Capture the cell that displays the provided text and extract its (X, Y) central coordinate. 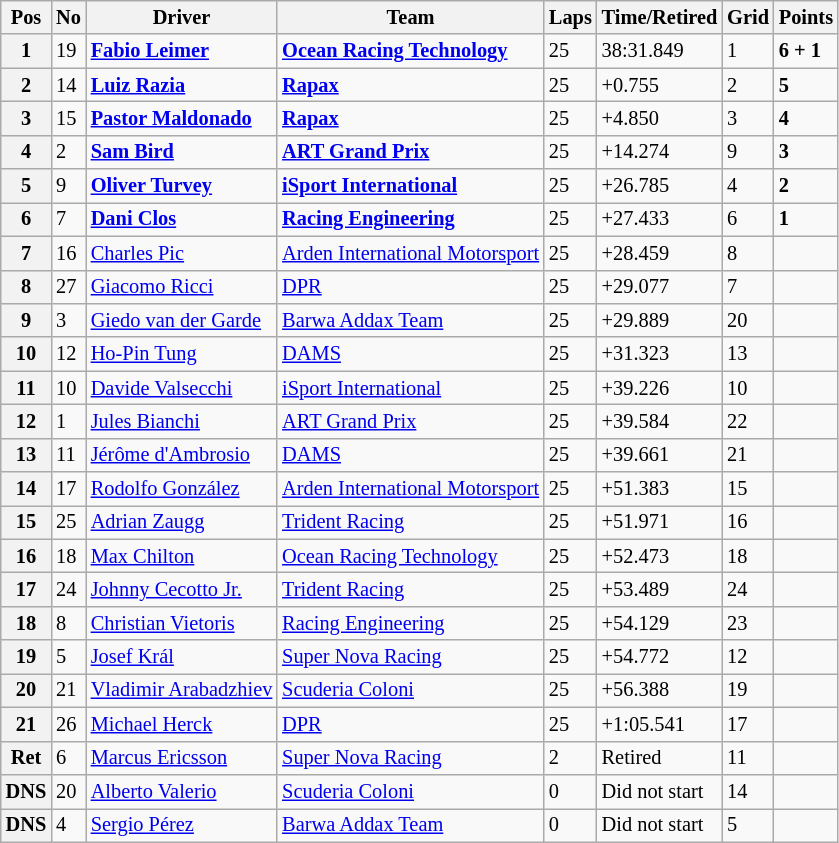
+56.388 (660, 690)
+51.383 (660, 489)
Charles Pic (182, 253)
Points (806, 17)
+31.323 (660, 354)
26 (68, 724)
Jules Bianchi (182, 421)
38:31.849 (660, 51)
Sergio Pérez (182, 825)
Time/Retired (660, 17)
Fabio Leimer (182, 51)
No (68, 17)
Jérôme d'Ambrosio (182, 455)
Dani Clos (182, 219)
Pos (26, 17)
+54.772 (660, 657)
Rodolfo González (182, 489)
Giacomo Ricci (182, 287)
Oliver Turvey (182, 186)
Josef Král (182, 657)
Driver (182, 17)
+28.459 (660, 253)
+26.785 (660, 186)
Grid (748, 17)
Marcus Ericsson (182, 758)
Michael Herck (182, 724)
Vladimir Arabadzhiev (182, 690)
Davide Valsecchi (182, 388)
+39.584 (660, 421)
Team (410, 17)
+27.433 (660, 219)
Sam Bird (182, 152)
+54.129 (660, 623)
Pastor Maldonado (182, 118)
+0.755 (660, 85)
22 (748, 421)
6 + 1 (806, 51)
+14.274 (660, 152)
+52.473 (660, 556)
+29.077 (660, 287)
+4.850 (660, 118)
23 (748, 623)
Laps (570, 17)
Ret (26, 758)
+39.661 (660, 455)
Luiz Razia (182, 85)
+51.971 (660, 522)
Adrian Zaugg (182, 522)
+1:05.541 (660, 724)
Giedo van der Garde (182, 320)
Ho-Pin Tung (182, 354)
+53.489 (660, 589)
Christian Vietoris (182, 623)
27 (68, 287)
Max Chilton (182, 556)
Alberto Valerio (182, 791)
Retired (660, 758)
+39.226 (660, 388)
+29.889 (660, 320)
Johnny Cecotto Jr. (182, 589)
